Detect which cell encompasses the target text, then output its (x, y) center coordinate. 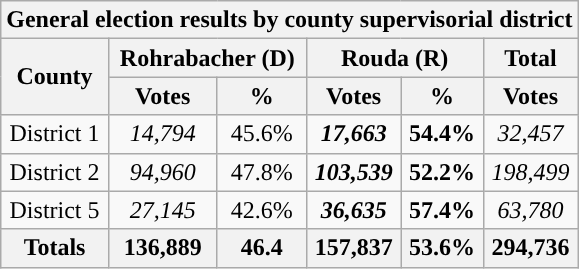
27,145 (162, 210)
14,794 (162, 134)
53.6% (442, 248)
Rouda (R) (394, 58)
157,837 (354, 248)
District 1 (55, 134)
Rohrabacher (D) (207, 58)
32,457 (530, 134)
County (55, 77)
Totals (55, 248)
42.6% (262, 210)
17,663 (354, 134)
36,635 (354, 210)
94,960 (162, 172)
District 2 (55, 172)
47.8% (262, 172)
198,499 (530, 172)
46.4 (262, 248)
103,539 (354, 172)
57.4% (442, 210)
63,780 (530, 210)
District 5 (55, 210)
Total (530, 58)
45.6% (262, 134)
136,889 (162, 248)
52.2% (442, 172)
294,736 (530, 248)
54.4% (442, 134)
General election results by county supervisorial district (290, 20)
